Extract the (x, y) coordinate from the center of the cell holding the provided text.  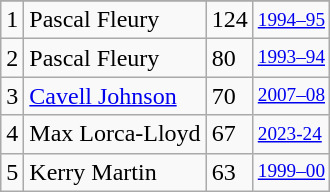
Kerry Martin (115, 172)
1 (12, 20)
2023-24 (291, 134)
63 (230, 172)
Cavell Johnson (115, 96)
124 (230, 20)
2 (12, 58)
1999–00 (291, 172)
1993–94 (291, 58)
5 (12, 172)
4 (12, 134)
Max Lorca-Lloyd (115, 134)
70 (230, 96)
67 (230, 134)
3 (12, 96)
80 (230, 58)
2007–08 (291, 96)
1994–95 (291, 20)
